Detect which cell encompasses the target text, then output its [X, Y] center coordinate. 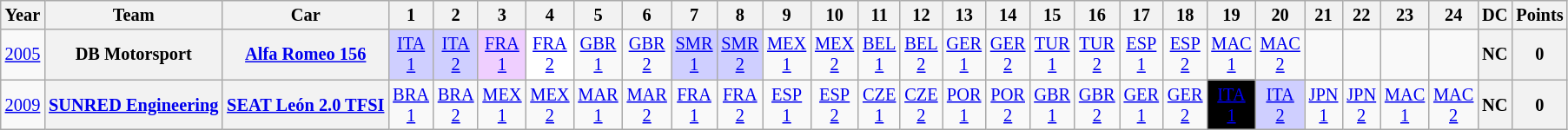
2005 [23, 55]
BEL2 [921, 55]
5 [598, 15]
TUR2 [1097, 55]
17 [1141, 15]
DC [1494, 15]
CZE2 [921, 105]
20 [1280, 15]
MAR1 [598, 105]
DB Motorsport [134, 55]
14 [1008, 15]
SUNRED Engineering [134, 105]
4 [549, 15]
SEAT León 2.0 TFSI [306, 105]
Alfa Romeo 156 [306, 55]
10 [834, 15]
18 [1185, 15]
SMR1 [695, 55]
BEL1 [879, 55]
21 [1324, 15]
2009 [23, 105]
15 [1052, 15]
Points [1539, 15]
JPN1 [1324, 105]
MAR2 [647, 105]
JPN2 [1361, 105]
19 [1231, 15]
7 [695, 15]
8 [740, 15]
Year [23, 15]
9 [787, 15]
Car [306, 15]
1 [411, 15]
BRA2 [456, 105]
POR2 [1008, 105]
6 [647, 15]
3 [502, 15]
24 [1453, 15]
BRA1 [411, 105]
Team [134, 15]
2 [456, 15]
CZE1 [879, 105]
22 [1361, 15]
16 [1097, 15]
TUR1 [1052, 55]
POR1 [963, 105]
11 [879, 15]
12 [921, 15]
13 [963, 15]
23 [1405, 15]
SMR2 [740, 55]
